Provide the (x, y) coordinate of the cell's center where the given text is located.  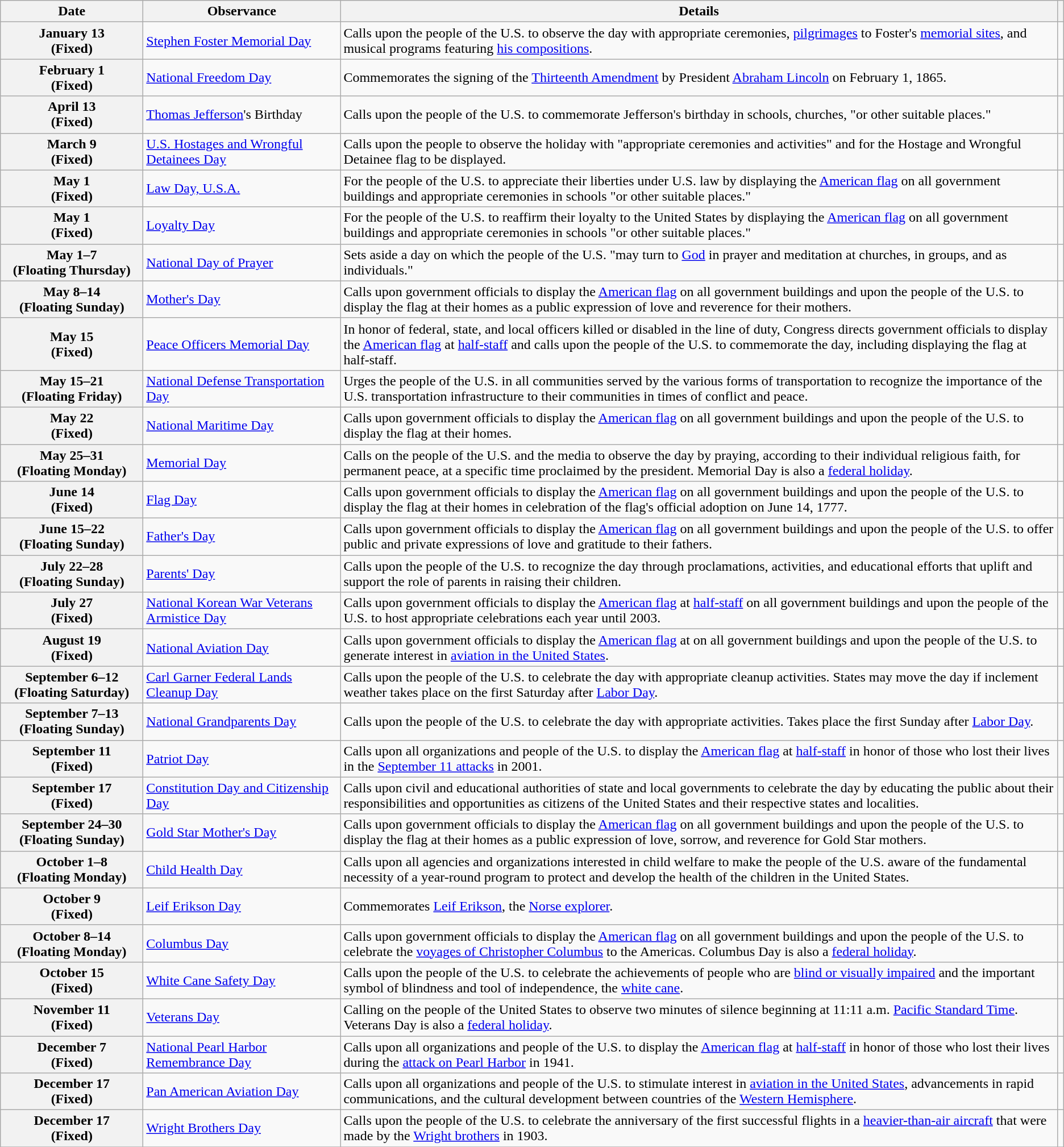
Date (72, 11)
September 11(Fixed) (72, 758)
January 13(Fixed) (72, 41)
Memorial Day (242, 463)
Parents' Day (242, 574)
Carl Garner Federal Lands Cleanup Day (242, 684)
Stephen Foster Memorial Day (242, 41)
Constitution Day and Citizenship Day (242, 796)
National Grandparents Day (242, 722)
Gold Star Mother's Day (242, 832)
June 15–22(Floating Sunday) (72, 537)
Leif Erikson Day (242, 906)
September 17(Fixed) (72, 796)
February 1(Fixed) (72, 77)
Patriot Day (242, 758)
May 25–31(Floating Monday) (72, 463)
October 8–14(Floating Monday) (72, 944)
May 8–14(Floating Sunday) (72, 299)
July 22–28(Floating Sunday) (72, 574)
Calls upon the people of the U.S. to celebrate the day with appropriate activities. Takes place the first Sunday after Labor Day. (699, 722)
National Aviation Day (242, 648)
September 6–12(Floating Saturday) (72, 684)
Loyalty Day (242, 225)
July 27(Fixed) (72, 610)
National Korean War Veterans Armistice Day (242, 610)
October 1–8(Floating Monday) (72, 870)
National Defense Transportation Day (242, 389)
Thomas Jefferson's Birthday (242, 115)
Pan American Aviation Day (242, 1091)
Observance (242, 11)
National Day of Prayer (242, 263)
Calls upon the people of the U.S. to commemorate Jefferson's birthday in schools, churches, "or other suitable places." (699, 115)
National Pearl Harbor Remembrance Day (242, 1054)
Child Health Day (242, 870)
Law Day, U.S.A. (242, 189)
October 9(Fixed) (72, 906)
May 15(Fixed) (72, 344)
White Cane Safety Day (242, 980)
May 22(Fixed) (72, 425)
September 7–13(Floating Sunday) (72, 722)
Columbus Day (242, 944)
National Freedom Day (242, 77)
September 24–30(Floating Sunday) (72, 832)
Veterans Day (242, 1017)
Details (699, 11)
November 11(Fixed) (72, 1017)
Flag Day (242, 500)
National Maritime Day (242, 425)
October 15(Fixed) (72, 980)
June 14(Fixed) (72, 500)
March 9(Fixed) (72, 151)
Father's Day (242, 537)
Mother's Day (242, 299)
Peace Officers Memorial Day (242, 344)
U.S. Hostages and Wrongful Detainees Day (242, 151)
May 15–21(Floating Friday) (72, 389)
December 7(Fixed) (72, 1054)
May 1–7(Floating Thursday) (72, 263)
Commemorates Leif Erikson, the Norse explorer. (699, 906)
April 13(Fixed) (72, 115)
Commemorates the signing of the Thirteenth Amendment by President Abraham Lincoln on February 1, 1865. (699, 77)
Sets aside a day on which the people of the U.S. "may turn to God in prayer and meditation at churches, in groups, and as individuals." (699, 263)
August 19(Fixed) (72, 648)
Wright Brothers Day (242, 1129)
